Search for the cell housing the specified text and yield its [X, Y] center coordinate. 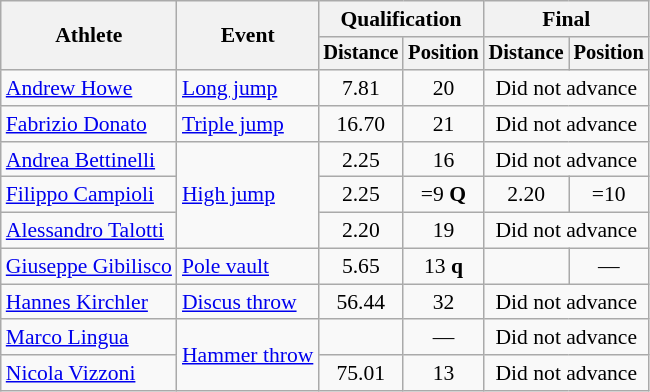
=10 [609, 195]
Hammer throw [248, 356]
Event [248, 36]
13 q [443, 267]
Hannes Kirchler [89, 302]
Athlete [89, 36]
13 [443, 373]
75.01 [360, 373]
Triple jump [248, 124]
Discus throw [248, 302]
21 [443, 124]
Filippo Campioli [89, 195]
Pole vault [248, 267]
19 [443, 231]
7.81 [360, 88]
=9 Q [443, 195]
20 [443, 88]
Alessandro Talotti [89, 231]
16 [443, 160]
5.65 [360, 267]
Marco Lingua [89, 338]
56.44 [360, 302]
16.70 [360, 124]
Final [566, 19]
High jump [248, 196]
Fabrizio Donato [89, 124]
Qualification [400, 19]
Giuseppe Gibilisco [89, 267]
Andrew Howe [89, 88]
Nicola Vizzoni [89, 373]
Long jump [248, 88]
32 [443, 302]
Andrea Bettinelli [89, 160]
